Provide the (X, Y) coordinate of the cell's center where the given text is located.  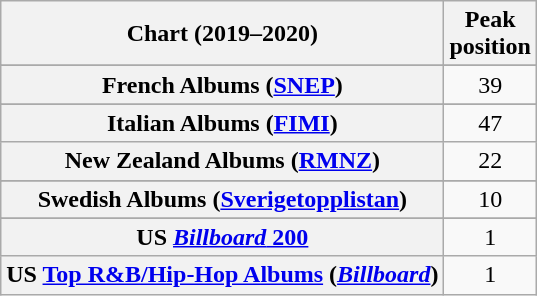
47 (490, 123)
Italian Albums (FIMI) (222, 123)
Chart (2019–2020) (222, 34)
French Albums (SNEP) (222, 85)
22 (490, 161)
39 (490, 85)
Swedish Albums (Sverigetopplistan) (222, 199)
10 (490, 199)
Peakposition (490, 34)
New Zealand Albums (RMNZ) (222, 161)
US Billboard 200 (222, 237)
US Top R&B/Hip-Hop Albums (Billboard) (222, 275)
